For the text-containing cell, return its midpoint in [x, y] coordinate format. 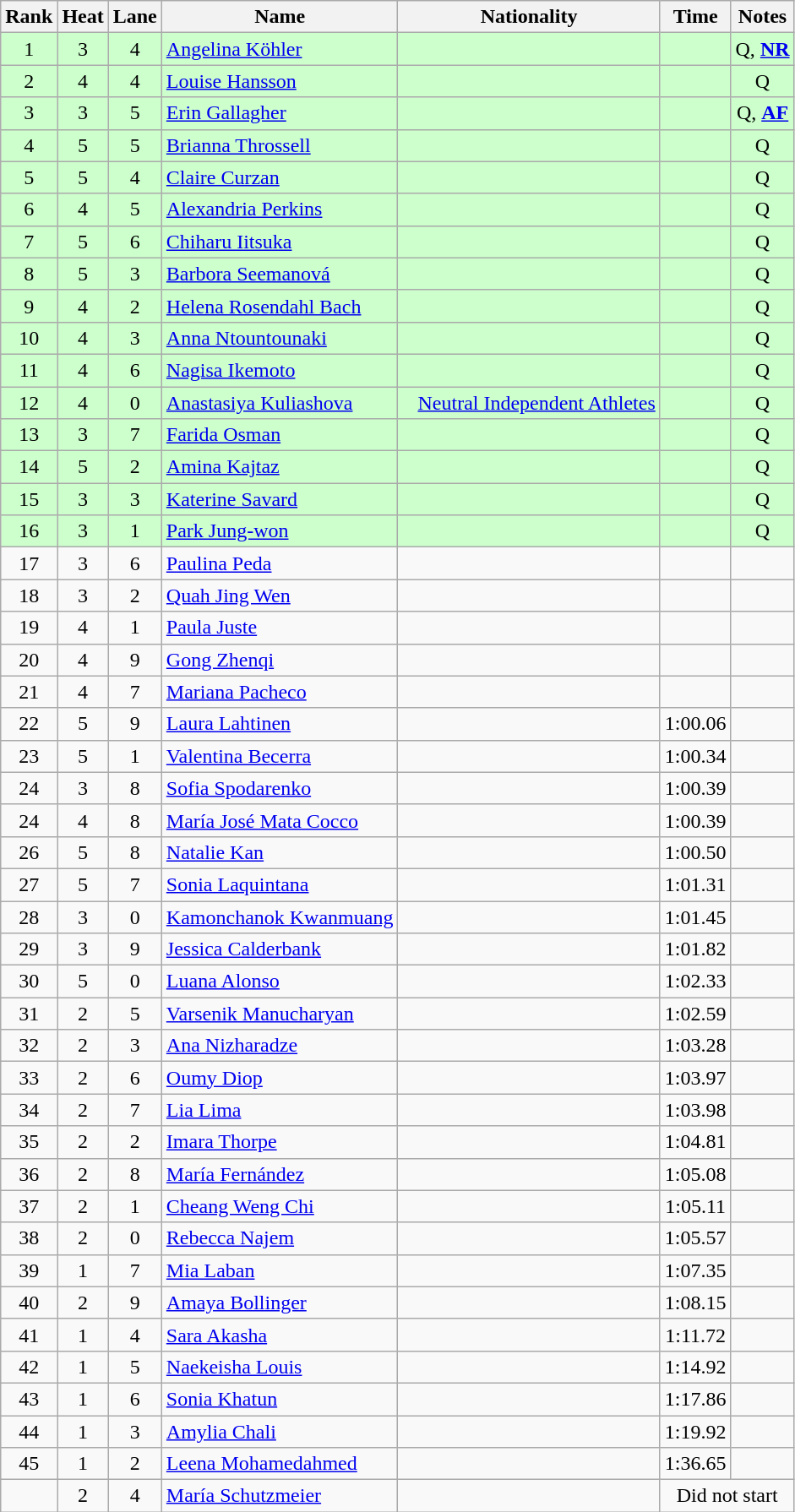
Amina Kajtaz [280, 467]
21 [29, 692]
Naekeisha Louis [280, 1367]
Did not start [727, 1496]
33 [29, 1078]
Helena Rosendahl Bach [280, 306]
1:03.28 [695, 1046]
1:04.81 [695, 1142]
23 [29, 756]
1:01.45 [695, 916]
41 [29, 1335]
Brianna Throssell [280, 145]
20 [29, 660]
Paula Juste [280, 628]
15 [29, 499]
1:19.92 [695, 1432]
Rebecca Najem [280, 1238]
35 [29, 1142]
Cheang Weng Chi [280, 1206]
Chiharu Iitsuka [280, 242]
Rank [29, 17]
43 [29, 1399]
19 [29, 628]
Sara Akasha [280, 1335]
Sonia Laquintana [280, 884]
Farida Osman [280, 435]
Erin Gallagher [280, 113]
Kamonchanok Kwanmuang [280, 916]
Sonia Khatun [280, 1399]
Alexandria Perkins [280, 209]
1:01.82 [695, 949]
Lia Lima [280, 1110]
1:05.11 [695, 1206]
Nationality [529, 17]
Claire Curzan [280, 177]
Neutral Independent Athletes [529, 403]
36 [29, 1174]
11 [29, 370]
Notes [762, 17]
Oumy Diop [280, 1078]
40 [29, 1303]
Varsenik Manucharyan [280, 1014]
1:17.86 [695, 1399]
18 [29, 596]
Time [695, 17]
Amylia Chali [280, 1432]
Park Jung-won [280, 531]
Angelina Köhler [280, 49]
13 [29, 435]
1:03.98 [695, 1110]
Luana Alonso [280, 982]
29 [29, 949]
16 [29, 531]
42 [29, 1367]
Leena Mohamedahmed [280, 1464]
44 [29, 1432]
Paulina Peda [280, 563]
37 [29, 1206]
Laura Lahtinen [280, 724]
Barbora Seemanová [280, 274]
1:02.59 [695, 1014]
1:11.72 [695, 1335]
Natalie Kan [280, 852]
Quah Jing Wen [280, 596]
Mia Laban [280, 1270]
Lane [135, 17]
1:36.65 [695, 1464]
39 [29, 1270]
17 [29, 563]
34 [29, 1110]
14 [29, 467]
María José Mata Cocco [280, 820]
31 [29, 1014]
Gong Zhenqi [280, 660]
Jessica Calderbank [280, 949]
10 [29, 338]
1:00.50 [695, 852]
32 [29, 1046]
45 [29, 1464]
1:00.34 [695, 756]
Amaya Bollinger [280, 1303]
28 [29, 916]
1:00.06 [695, 724]
27 [29, 884]
22 [29, 724]
Valentina Becerra [280, 756]
12 [29, 403]
María Schutzmeier [280, 1496]
Katerine Savard [280, 499]
1:01.31 [695, 884]
Imara Thorpe [280, 1142]
1:02.33 [695, 982]
38 [29, 1238]
1:14.92 [695, 1367]
Mariana Pacheco [280, 692]
Ana Nizharadze [280, 1046]
Anastasiya Kuliashova [280, 403]
1:07.35 [695, 1270]
1:05.57 [695, 1238]
Nagisa Ikemoto [280, 370]
26 [29, 852]
Louise Hansson [280, 81]
Q, AF [762, 113]
Sofia Spodarenko [280, 788]
María Fernández [280, 1174]
Name [280, 17]
Heat [83, 17]
30 [29, 982]
1:05.08 [695, 1174]
1:08.15 [695, 1303]
Q, NR [762, 49]
1:03.97 [695, 1078]
Anna Ntountounaki [280, 338]
